From the cell containing the given text, extract its center point as (X, Y) coordinate. 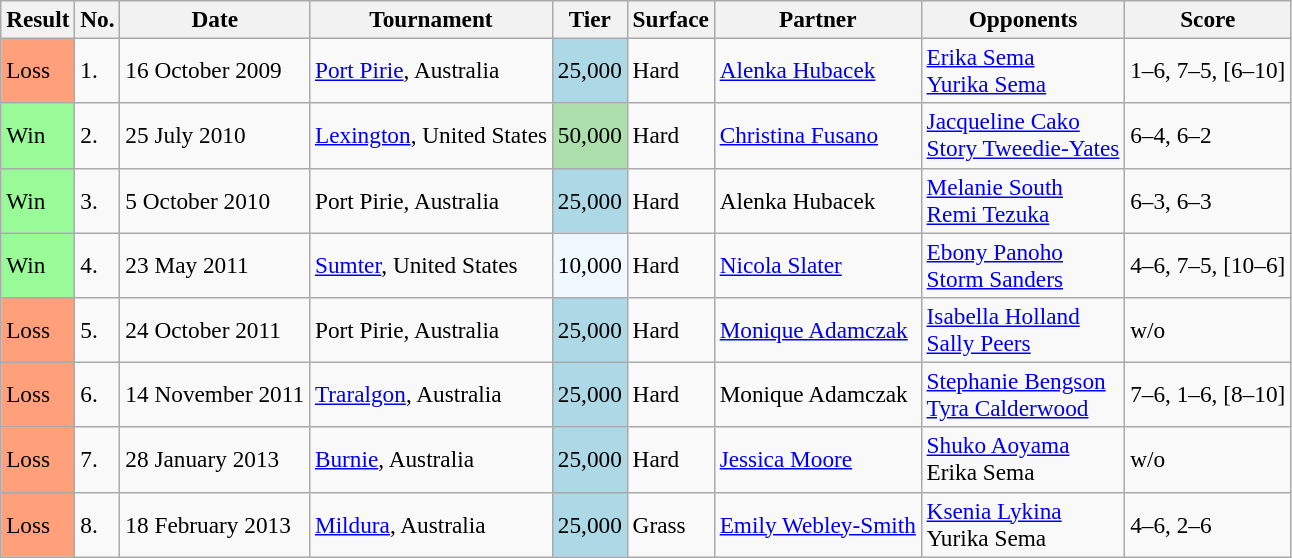
Opponents (1023, 19)
Isabella Holland Sally Peers (1023, 330)
1. (98, 70)
Sumter, United States (432, 264)
3. (98, 200)
Erika Sema Yurika Sema (1023, 70)
5. (98, 330)
Jessica Moore (818, 460)
Ksenia Lykina Yurika Sema (1023, 524)
Burnie, Australia (432, 460)
Ebony Panoho Storm Sanders (1023, 264)
23 May 2011 (215, 264)
18 February 2013 (215, 524)
50,000 (590, 136)
4–6, 2–6 (1208, 524)
25 July 2010 (215, 136)
6–3, 6–3 (1208, 200)
10,000 (590, 264)
7–6, 1–6, [8–10] (1208, 394)
16 October 2009 (215, 70)
1–6, 7–5, [6–10] (1208, 70)
28 January 2013 (215, 460)
Surface (670, 19)
4. (98, 264)
5 October 2010 (215, 200)
24 October 2011 (215, 330)
8. (98, 524)
Tournament (432, 19)
6. (98, 394)
Christina Fusano (818, 136)
Melanie South Remi Tezuka (1023, 200)
No. (98, 19)
Tier (590, 19)
7. (98, 460)
Date (215, 19)
Grass (670, 524)
6–4, 6–2 (1208, 136)
Stephanie Bengson Tyra Calderwood (1023, 394)
Shuko Aoyama Erika Sema (1023, 460)
4–6, 7–5, [10–6] (1208, 264)
Emily Webley-Smith (818, 524)
Result (38, 19)
Nicola Slater (818, 264)
Mildura, Australia (432, 524)
Partner (818, 19)
Score (1208, 19)
2. (98, 136)
Traralgon, Australia (432, 394)
14 November 2011 (215, 394)
Jacqueline Cako Story Tweedie-Yates (1023, 136)
Lexington, United States (432, 136)
